Provide the (x, y) coordinate of the cell's center where the given text is located.  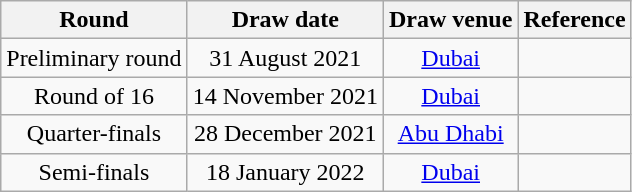
14 November 2021 (285, 96)
Round (94, 20)
Reference (574, 20)
18 January 2022 (285, 172)
Draw venue (450, 20)
Round of 16 (94, 96)
Quarter-finals (94, 134)
31 August 2021 (285, 58)
Abu Dhabi (450, 134)
Draw date (285, 20)
28 December 2021 (285, 134)
Semi-finals (94, 172)
Preliminary round (94, 58)
